Determine the [X, Y] coordinate at the center of the cell enclosing the given text.  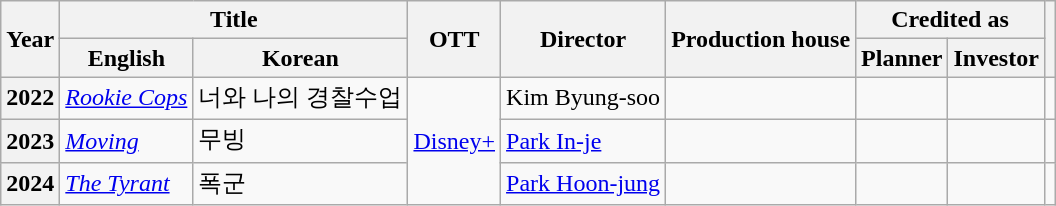
English [126, 58]
Rookie Cops [126, 98]
Park Hoon-jung [584, 184]
Disney+ [454, 141]
Year [30, 39]
Production house [761, 39]
Investor [996, 58]
Credited as [950, 20]
2022 [30, 98]
Director [584, 39]
2023 [30, 140]
폭군 [300, 184]
2024 [30, 184]
Park In-je [584, 140]
OTT [454, 39]
Title [234, 20]
Planner [902, 58]
너와 나의 경찰수업 [300, 98]
Korean [300, 58]
Kim Byung-soo [584, 98]
무빙 [300, 140]
The Tyrant [126, 184]
Moving [126, 140]
